Return (X, Y) of the center of cell containing provided text 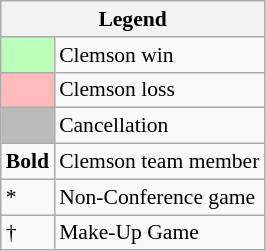
Bold (28, 162)
Clemson team member (159, 162)
Non-Conference game (159, 197)
† (28, 233)
Clemson win (159, 55)
Cancellation (159, 126)
Clemson loss (159, 90)
Make-Up Game (159, 233)
* (28, 197)
Legend (133, 19)
